Capture the cell that displays the provided text and extract its [x, y] central coordinate. 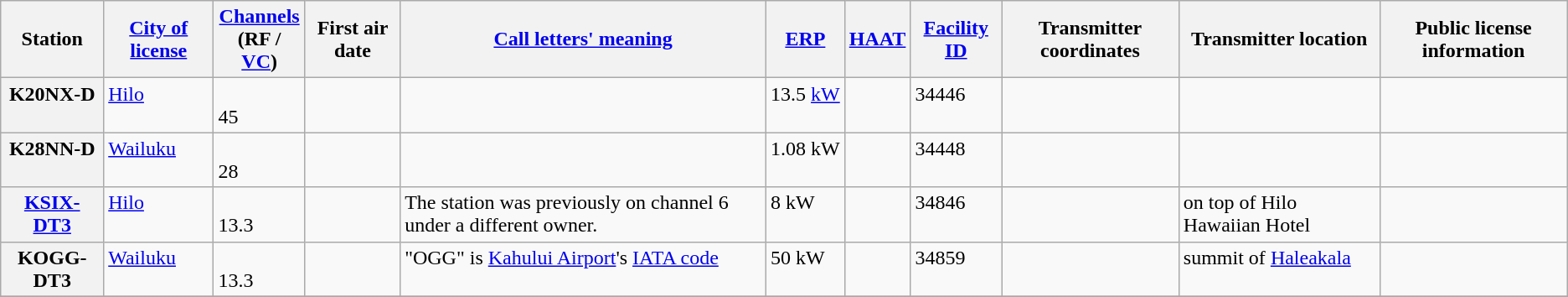
34448 [957, 159]
Transmitter location [1279, 39]
HAAT [878, 39]
Public license information [1473, 39]
on top of Hilo Hawaiian Hotel [1279, 215]
28 [260, 159]
1.08 kW [806, 159]
KOGG-DT3 [52, 268]
34846 [957, 215]
ERP [806, 39]
34859 [957, 268]
K20NX-D [52, 106]
First air date [352, 39]
"OGG" is Kahului Airport's IATA code [583, 268]
K28NN-D [52, 159]
45 [260, 106]
The station was previously on channel 6 under a different owner. [583, 215]
13.5 kW [806, 106]
Facility ID [957, 39]
summit of Haleakala [1279, 268]
50 kW [806, 268]
34446 [957, 106]
Channels(RF / VC) [260, 39]
Transmitter coordinates [1091, 39]
8 kW [806, 215]
Call letters' meaning [583, 39]
Station [52, 39]
City of license [159, 39]
KSIX-DT3 [52, 215]
